Pinpoint the cell where the given text exists, returning its [x, y] midpoint coordinate. 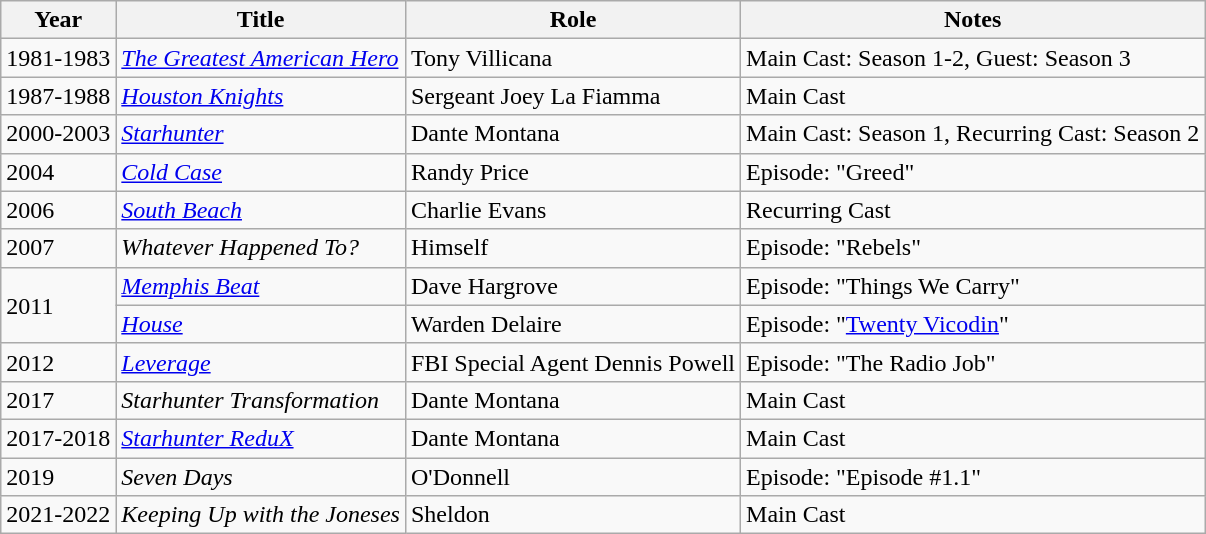
Leverage [261, 362]
Starhunter [261, 134]
Role [572, 20]
Memphis Beat [261, 286]
Episode: "Twenty Vicodin" [973, 324]
Warden Delaire [572, 324]
1987-1988 [58, 96]
Cold Case [261, 172]
South Beach [261, 210]
Episode: "Episode #1.1" [973, 477]
2017-2018 [58, 438]
Episode: "Greed" [973, 172]
Whatever Happened To? [261, 248]
2006 [58, 210]
Notes [973, 20]
Episode: "The Radio Job" [973, 362]
2017 [58, 400]
2000-2003 [58, 134]
House [261, 324]
2004 [58, 172]
Episode: "Things We Carry" [973, 286]
Keeping Up with the Joneses [261, 515]
Himself [572, 248]
Episode: "Rebels" [973, 248]
Sergeant Joey La Fiamma [572, 96]
Sheldon [572, 515]
O'Donnell [572, 477]
Main Cast: Season 1-2, Guest: Season 3 [973, 58]
Starhunter ReduX [261, 438]
Title [261, 20]
1981-1983 [58, 58]
FBI Special Agent Dennis Powell [572, 362]
The Greatest American Hero [261, 58]
2012 [58, 362]
Seven Days [261, 477]
Houston Knights [261, 96]
Starhunter Transformation [261, 400]
2007 [58, 248]
Tony Villicana [572, 58]
Main Cast: Season 1, Recurring Cast: Season 2 [973, 134]
Year [58, 20]
2021-2022 [58, 515]
Charlie Evans [572, 210]
Recurring Cast [973, 210]
2011 [58, 305]
Randy Price [572, 172]
Dave Hargrove [572, 286]
2019 [58, 477]
